Provide the [X, Y] coordinate of the cell's center where the given text is located.  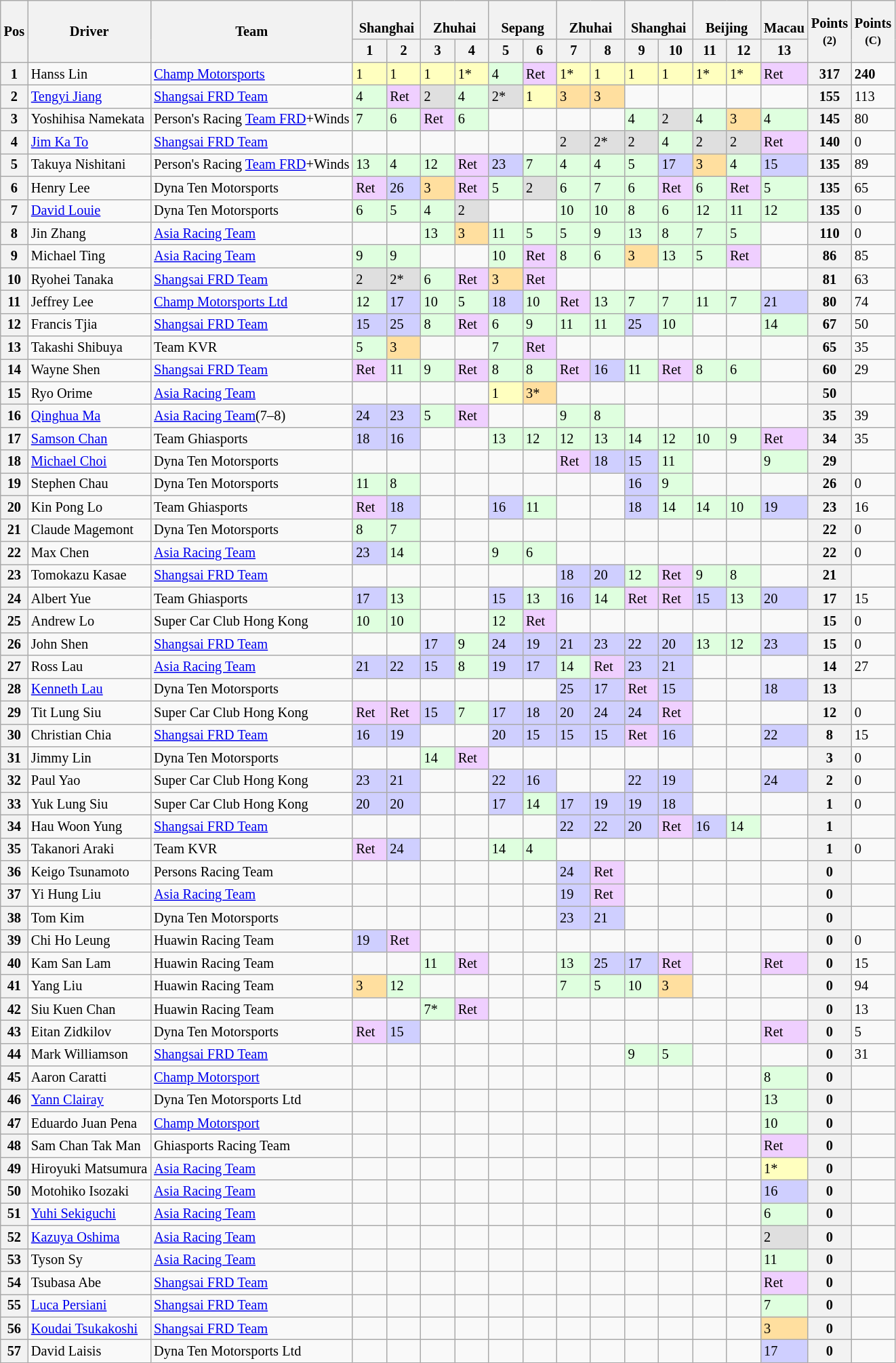
Koudai Tsukakoshi [89, 1328]
Claude Magemont [89, 530]
63 [873, 279]
28 [14, 689]
Hanss Lin [89, 74]
47 [14, 1123]
Tomokazu Kasae [89, 575]
Eduardo Juan Pena [89, 1123]
Sam Chan Tak Man [89, 1146]
Yuhi Sekiguchi [89, 1214]
Siu Kuen Chan [89, 1009]
110 [830, 233]
Yuk Lung Siu [89, 804]
32 [14, 781]
44 [14, 1055]
Macau [784, 20]
Tyson Sy [89, 1260]
Paul Yao [89, 781]
37 [14, 895]
Yi Hung Liu [89, 895]
Henry Lee [89, 188]
Tengyi Jiang [89, 96]
145 [830, 119]
94 [873, 986]
Driver [89, 31]
46 [14, 1100]
30 [14, 735]
Persons Racing Team [251, 872]
Team [251, 31]
38 [14, 918]
Samson Chan [89, 439]
Hiroyuki Matsumura [89, 1168]
Takashi Shibuya [89, 348]
81 [830, 279]
42 [14, 1009]
David Louie [89, 211]
140 [830, 142]
Beijing [727, 20]
155 [830, 96]
Keigo Tsunamoto [89, 872]
Francis Tjia [89, 325]
Points(2) [830, 31]
317 [830, 74]
Ryohei Tanaka [89, 279]
Kin Pong Lo [89, 507]
Tsubasa Abe [89, 1282]
Max Chen [89, 552]
Sepang [523, 20]
33 [14, 804]
89 [873, 165]
Motohiko Isozaki [89, 1192]
55 [14, 1305]
86 [830, 256]
Eitan Zidkilov [89, 1032]
113 [873, 96]
Champ Motorsports Ltd [251, 302]
3* [539, 393]
Mark Williamson [89, 1055]
49 [14, 1168]
45 [14, 1078]
Albert Yue [89, 598]
Michael Choi [89, 462]
Qinghua Ma [89, 415]
40 [14, 963]
57 [14, 1351]
David Laisis [89, 1351]
7* [438, 1009]
54 [14, 1282]
36 [14, 872]
Asia Racing Team(7–8) [251, 415]
Kazuya Oshima [89, 1237]
Yoshihisa Namekata [89, 119]
51 [14, 1214]
67 [830, 325]
Michael Ting [89, 256]
Yann Clairay [89, 1100]
Kam San Lam [89, 963]
Yang Liu [89, 986]
Christian Chia [89, 735]
Kenneth Lau [89, 689]
Jimmy Lin [89, 758]
Wayne Shen [89, 370]
Jin Zhang [89, 233]
60 [830, 370]
41 [14, 986]
Hau Woon Yung [89, 826]
43 [14, 1032]
53 [14, 1260]
Jeffrey Lee [89, 302]
Ryo Orime [89, 393]
Pos [14, 31]
Chi Ho Leung [89, 941]
Points(C) [873, 31]
Ghiasports Racing Team [251, 1146]
Takanori Araki [89, 849]
Aaron Caratti [89, 1078]
56 [14, 1328]
Andrew Lo [89, 621]
48 [14, 1146]
Tit Lung Siu [89, 712]
John Shen [89, 644]
Luca Persiani [89, 1305]
Jim Ka To [89, 142]
Ross Lau [89, 667]
Stephen Chau [89, 484]
Takuya Nishitani [89, 165]
85 [873, 256]
Tom Kim [89, 918]
74 [873, 302]
52 [14, 1237]
240 [873, 74]
Champ Motorsports [251, 74]
